Provide the [x, y] coordinate of the cell's center where the given text is located.  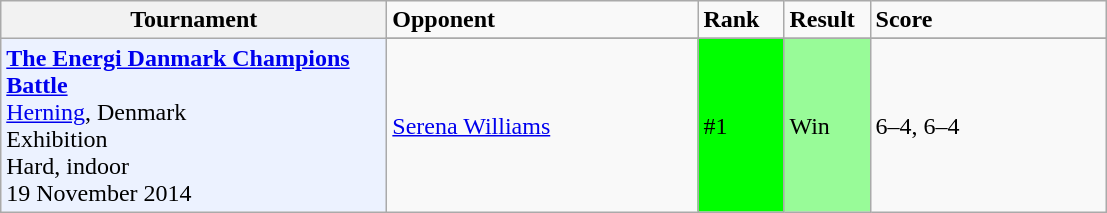
The Energi Danmark Champions Battle Herning, Denmark Exhibition Hard, indoor 19 November 2014 [194, 126]
Score [988, 20]
Result [827, 20]
Rank [741, 20]
Tournament [194, 20]
6–4, 6–4 [988, 126]
Serena Williams [542, 126]
Win [827, 126]
Opponent [542, 20]
#1 [741, 126]
